Pinpoint the cell where the given text exists, returning its [X, Y] midpoint coordinate. 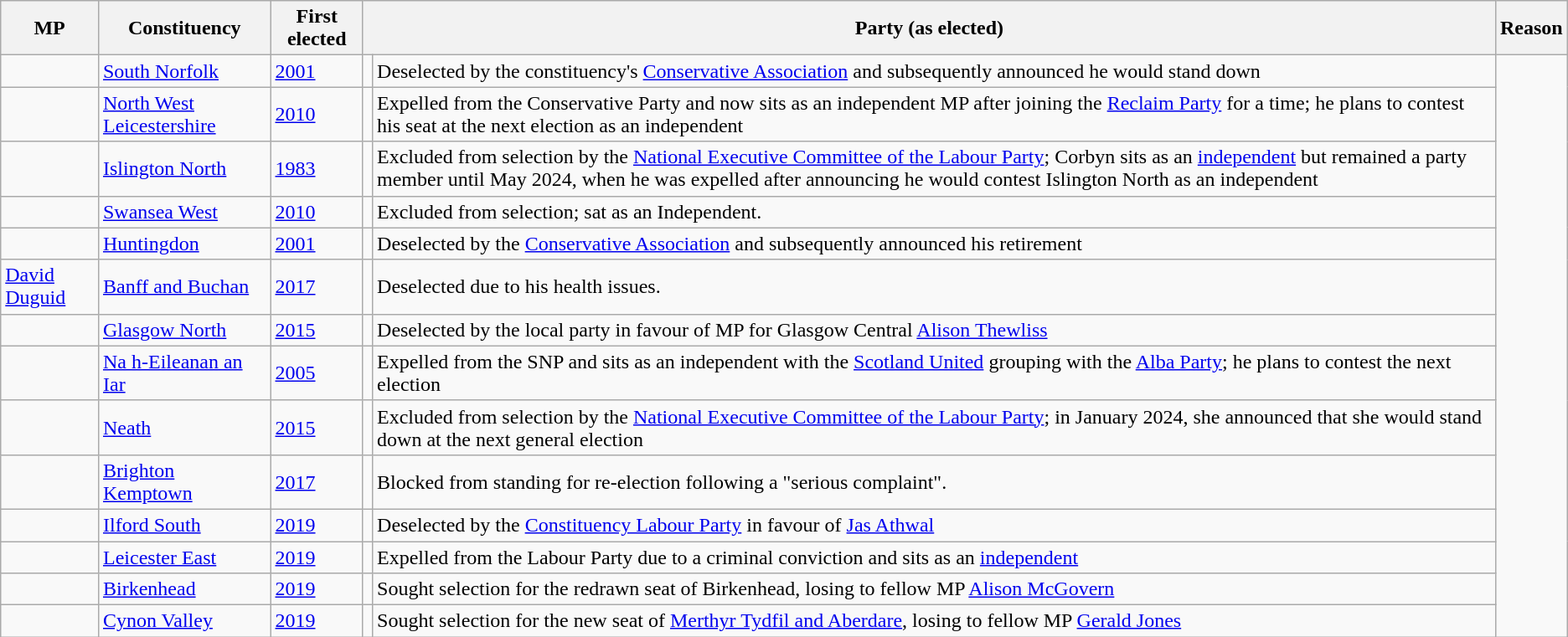
Neath [184, 427]
Deselected by the Constituency Labour Party in favour of Jas Athwal [935, 525]
1983 [317, 169]
Swansea West [184, 212]
Deselected by the constituency's Conservative Association and subsequently announced he would stand down [935, 71]
Deselected by the local party in favour of MP for Glasgow Central Alison Thewliss [935, 330]
First elected [317, 28]
Brighton Kemptown [184, 482]
Islington North [184, 169]
Deselected by the Conservative Association and subsequently announced his retirement [935, 244]
Sought selection for the redrawn seat of Birkenhead, losing to fellow MP Alison McGovern [935, 589]
Leicester East [184, 557]
Glasgow North [184, 330]
North West Leicestershire [184, 114]
Sought selection for the new seat of Merthyr Tydfil and Aberdare, losing to fellow MP Gerald Jones [935, 621]
David Duguid [50, 286]
Ilford South [184, 525]
Banff and Buchan [184, 286]
Excluded from selection; sat as an Independent. [935, 212]
Blocked from standing for re-election following a "serious complaint". [935, 482]
Birkenhead [184, 589]
Cynon Valley [184, 621]
2005 [317, 373]
Reason [1531, 28]
Deselected due to his health issues. [935, 286]
Expelled from the SNP and sits as an independent with the Scotland United grouping with the Alba Party; he plans to contest the next election [935, 373]
Na h-Eileanan an Iar [184, 373]
MP [50, 28]
Expelled from the Labour Party due to a criminal conviction and sits as an independent [935, 557]
Party (as elected) [929, 28]
Huntingdon [184, 244]
Constituency [184, 28]
South Norfolk [184, 71]
